Output the [x, y] coordinate of the center of the cell containing the given text.  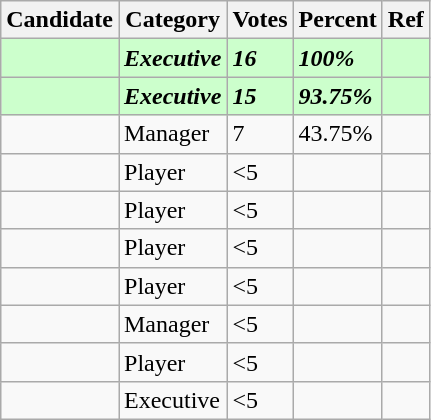
Category [172, 20]
Ref [406, 20]
Votes [260, 20]
93.75% [338, 96]
15 [260, 96]
7 [260, 134]
Percent [338, 20]
100% [338, 58]
Candidate [60, 20]
16 [260, 58]
43.75% [338, 134]
